Search for the cell housing the specified text and yield its [X, Y] center coordinate. 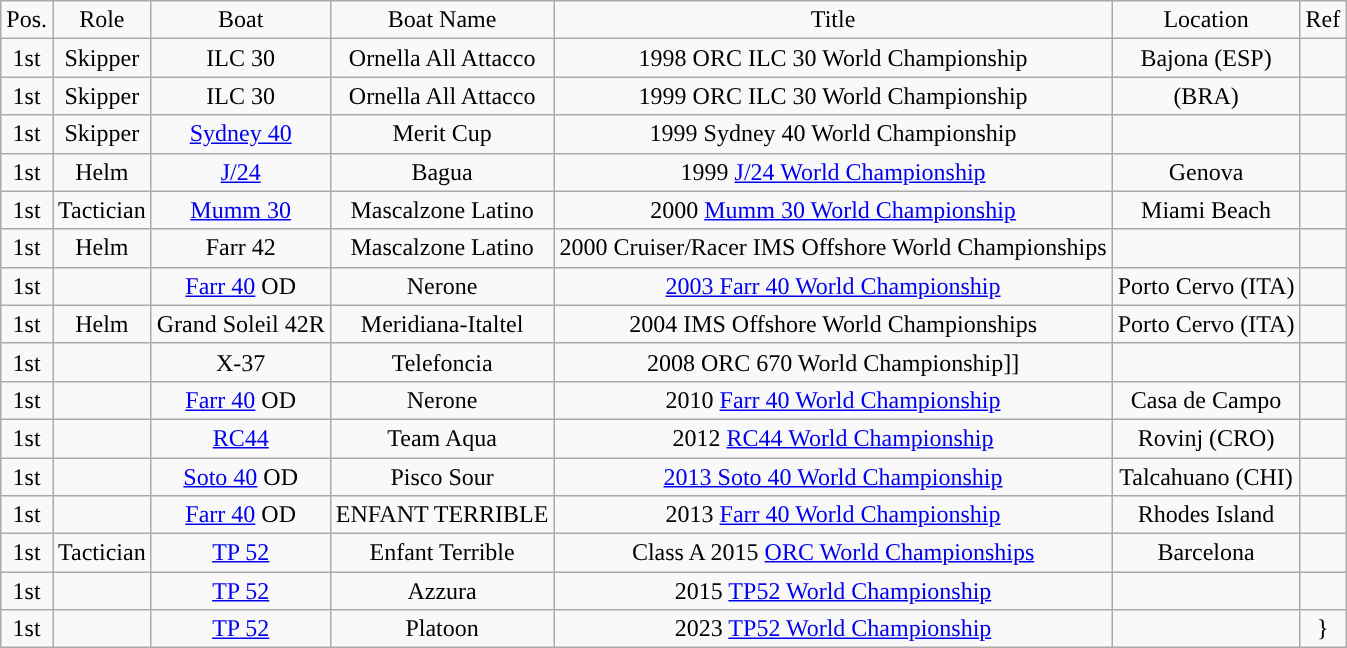
Mumm 30 [240, 210]
(BRA) [1206, 96]
Azzura [442, 591]
Miami Beach [1206, 210]
Title [833, 20]
Bajona (ESP) [1206, 58]
1999 ORC ILC 30 World Championship [833, 96]
2010 Farr 40 World Championship [833, 400]
Rovinj (CRO) [1206, 438]
Enfant Terrible [442, 553]
Pisco Sour [442, 477]
X-37 [240, 362]
Bagua [442, 172]
} [1323, 629]
Farr 42 [240, 248]
Meridiana-Italtel [442, 324]
Ref [1323, 20]
2003 Farr 40 World Championship [833, 286]
2015 TP52 World Championship [833, 591]
Rhodes Island [1206, 515]
2012 RC44 World Championship [833, 438]
2000 Mumm 30 World Championship [833, 210]
Location [1206, 20]
2013 Farr 40 World Championship [833, 515]
Soto 40 OD [240, 477]
1998 ORC ILC 30 World Championship [833, 58]
Casa de Campo [1206, 400]
Boat [240, 20]
Team Aqua [442, 438]
Barcelona [1206, 553]
2000 Cruiser/Racer IMS Offshore World Championships [833, 248]
2023 TP52 World Championship [833, 629]
Grand Soleil 42R [240, 324]
1999 Sydney 40 World Championship [833, 134]
Role [102, 20]
Class A 2015 ORC World Championships [833, 553]
ENFANT TERRIBLE [442, 515]
Sydney 40 [240, 134]
J/24 [240, 172]
Platoon [442, 629]
1999 J/24 World Championship [833, 172]
Merit Cup [442, 134]
Talcahuano (CHI) [1206, 477]
Pos. [27, 20]
Telefoncia [442, 362]
2004 IMS Offshore World Championships [833, 324]
2008 ORC 670 World Championship]] [833, 362]
RC44 [240, 438]
2013 Soto 40 World Championship [833, 477]
Genova [1206, 172]
Boat Name [442, 20]
